Capture the cell that displays the provided text and extract its [X, Y] central coordinate. 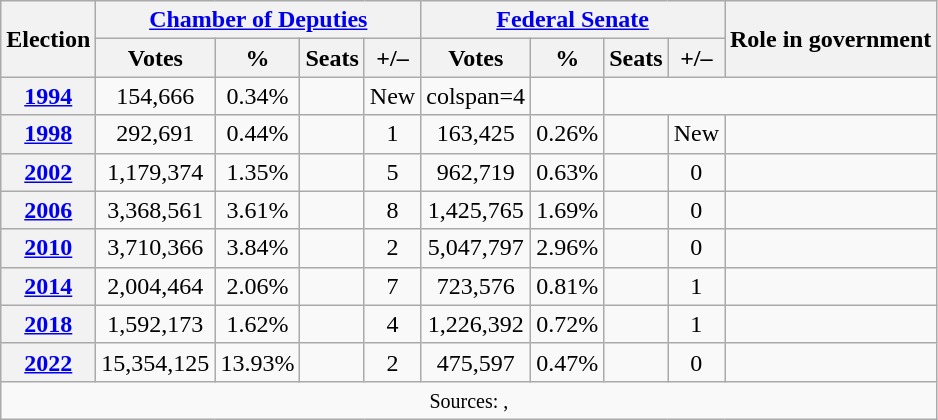
0.26% [568, 134]
colspan=4 [476, 96]
723,576 [476, 286]
1,592,173 [156, 324]
3,710,366 [156, 248]
4 [392, 324]
3.61% [258, 210]
1.69% [568, 210]
0.81% [568, 286]
Role in government [830, 39]
1998 [48, 134]
962,719 [476, 172]
Sources: , [469, 400]
3,368,561 [156, 210]
475,597 [476, 362]
1.62% [258, 324]
1,425,765 [476, 210]
2006 [48, 210]
2018 [48, 324]
2.06% [258, 286]
7 [392, 286]
2002 [48, 172]
1.35% [258, 172]
0.63% [568, 172]
Election [48, 39]
2014 [48, 286]
3.84% [258, 248]
2022 [48, 362]
2,004,464 [156, 286]
8 [392, 210]
5,047,797 [476, 248]
1,179,374 [156, 172]
154,666 [156, 96]
292,691 [156, 134]
0.44% [258, 134]
1994 [48, 96]
2.96% [568, 248]
0.34% [258, 96]
163,425 [476, 134]
Chamber of Deputies [258, 20]
Federal Senate [573, 20]
15,354,125 [156, 362]
5 [392, 172]
2010 [48, 248]
0.72% [568, 324]
0.47% [568, 362]
1,226,392 [476, 324]
13.93% [258, 362]
